Return the (X, Y) coordinate for the center point of the cell that contains the specified text.  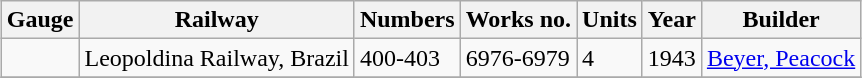
Numbers (407, 20)
Railway (216, 20)
Year (672, 20)
Works no. (518, 20)
Beyer, Peacock (780, 58)
Builder (780, 20)
1943 (672, 58)
4 (610, 58)
Leopoldina Railway, Brazil (216, 58)
Units (610, 20)
6976-6979 (518, 58)
400-403 (407, 58)
Gauge (40, 20)
